Capture the cell that displays the provided text and extract its (x, y) central coordinate. 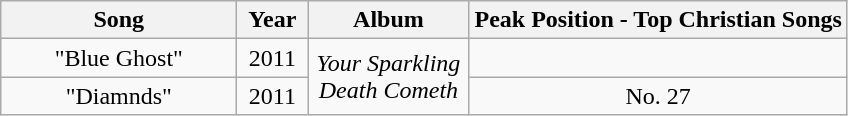
"Diamnds" (119, 96)
"Blue Ghost" (119, 58)
Peak Position - Top Christian Songs (658, 20)
No. 27 (658, 96)
Album (388, 20)
Your Sparkling Death Cometh (388, 77)
Song (119, 20)
Year (272, 20)
